Locate the cell with the specified text and output its [x, y] center coordinate. 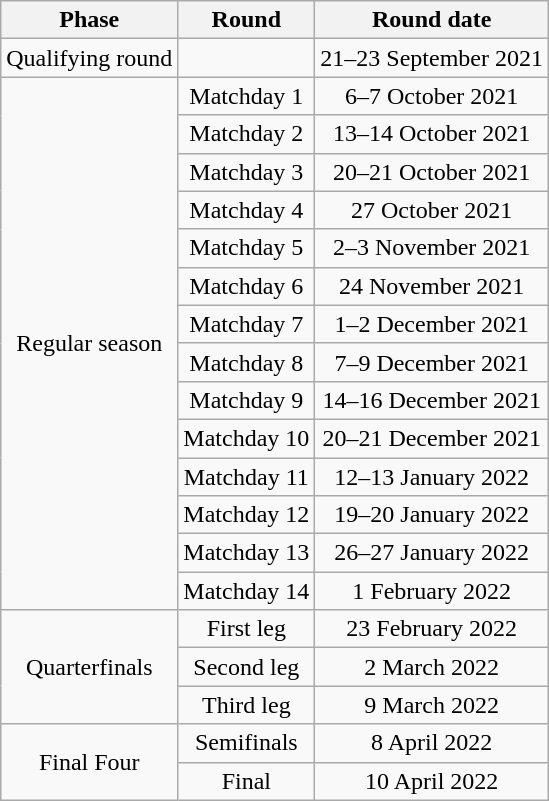
Matchday 6 [246, 286]
Matchday 2 [246, 134]
23 February 2022 [432, 629]
Final Four [90, 762]
Matchday 10 [246, 438]
24 November 2021 [432, 286]
Matchday 8 [246, 362]
Matchday 13 [246, 553]
Round [246, 20]
20–21 October 2021 [432, 172]
6–7 October 2021 [432, 96]
Phase [90, 20]
21–23 September 2021 [432, 58]
26–27 January 2022 [432, 553]
Matchday 7 [246, 324]
Regular season [90, 344]
7–9 December 2021 [432, 362]
1–2 December 2021 [432, 324]
Matchday 5 [246, 248]
Matchday 14 [246, 591]
9 March 2022 [432, 705]
19–20 January 2022 [432, 515]
Matchday 1 [246, 96]
12–13 January 2022 [432, 477]
13–14 October 2021 [432, 134]
Final [246, 781]
Quarterfinals [90, 667]
8 April 2022 [432, 743]
Matchday 11 [246, 477]
1 February 2022 [432, 591]
Matchday 3 [246, 172]
First leg [246, 629]
10 April 2022 [432, 781]
Qualifying round [90, 58]
Round date [432, 20]
Third leg [246, 705]
20–21 December 2021 [432, 438]
Matchday 9 [246, 400]
2–3 November 2021 [432, 248]
Matchday 4 [246, 210]
Matchday 12 [246, 515]
14–16 December 2021 [432, 400]
2 March 2022 [432, 667]
Semifinals [246, 743]
27 October 2021 [432, 210]
Second leg [246, 667]
